Return (x, y) of the center of cell containing provided text 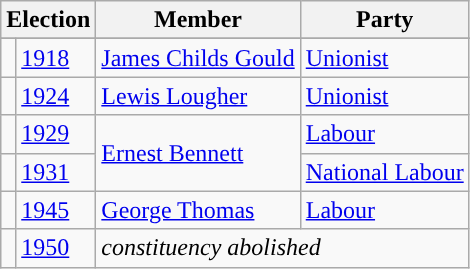
George Thomas (198, 210)
1945 (56, 210)
constituency abolished (282, 248)
National Labour (384, 172)
1918 (56, 58)
James Childs Gould (198, 58)
1929 (56, 134)
Lewis Lougher (198, 96)
Election (48, 20)
Party (384, 20)
1950 (56, 248)
1931 (56, 172)
Ernest Bennett (198, 153)
Member (198, 20)
1924 (56, 96)
